Locate the cell with the specified text and output its (x, y) center coordinate. 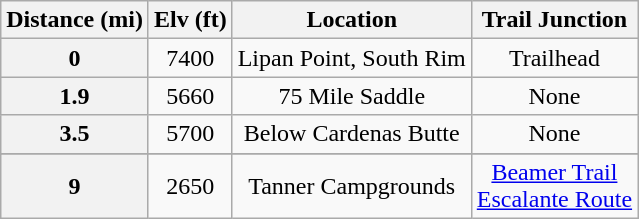
Below Cardenas Butte (352, 134)
Trailhead (554, 58)
Tanner Campgrounds (352, 186)
75 Mile Saddle (352, 96)
0 (75, 58)
Location (352, 20)
7400 (190, 58)
9 (75, 186)
Trail Junction (554, 20)
Beamer TrailEscalante Route (554, 186)
5660 (190, 96)
Distance (mi) (75, 20)
Lipan Point, South Rim (352, 58)
2650 (190, 186)
1.9 (75, 96)
5700 (190, 134)
3.5 (75, 134)
Elv (ft) (190, 20)
